Return [X, Y] of the center of cell containing provided text 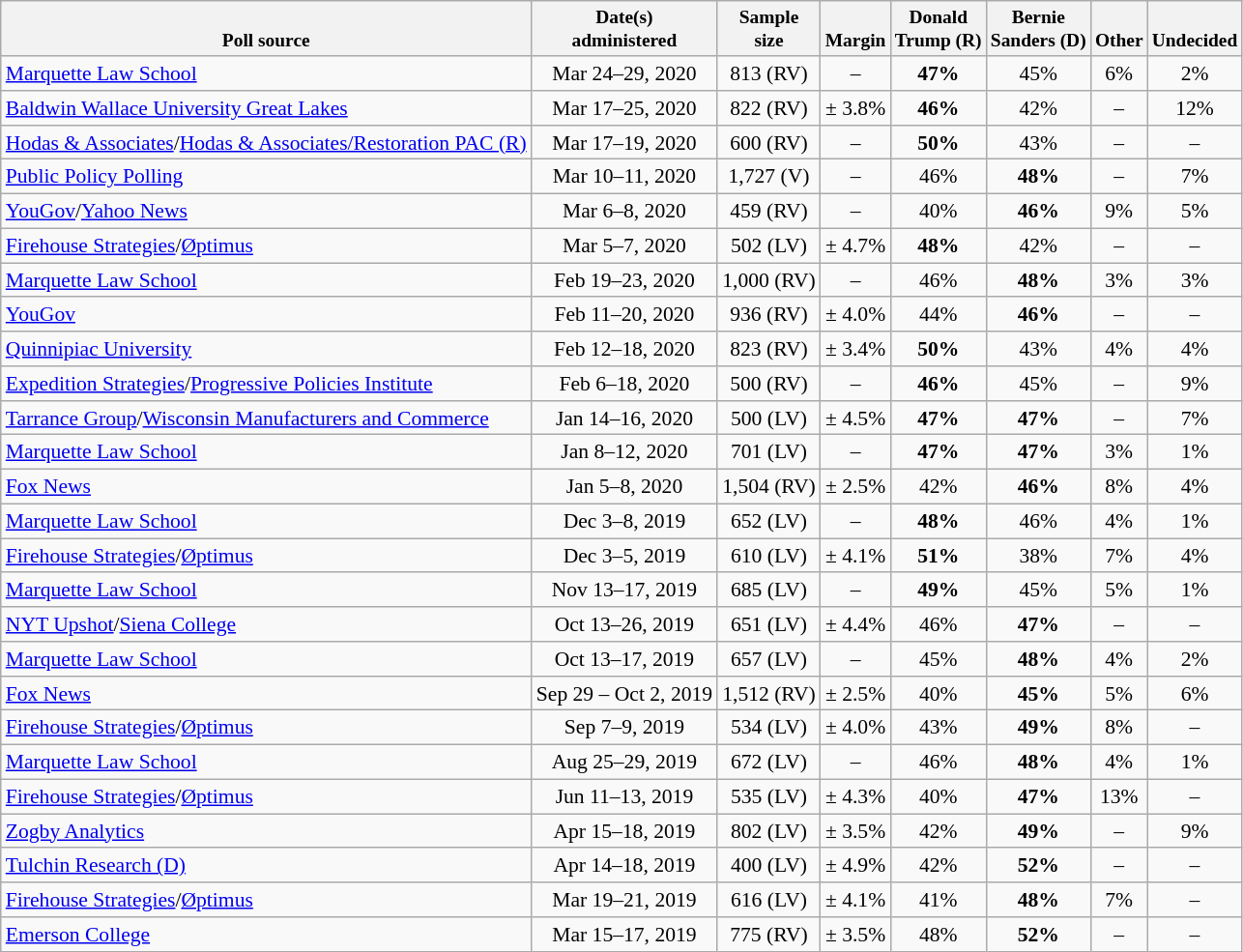
Jan 8–12, 2020 [624, 452]
Zogby Analytics [267, 831]
Mar 24–29, 2020 [624, 73]
651 (LV) [769, 624]
Dec 3–8, 2019 [624, 522]
400 (LV) [769, 866]
534 (LV) [769, 728]
600 (RV) [769, 143]
Other [1119, 29]
Tarrance Group/Wisconsin Manufacturers and Commerce [267, 418]
813 (RV) [769, 73]
1,727 (V) [769, 177]
38% [1038, 556]
Expedition Strategies/Progressive Policies Institute [267, 384]
± 4.4% [855, 624]
Poll source [267, 29]
500 (RV) [769, 384]
Baldwin Wallace University Great Lakes [267, 108]
657 (LV) [769, 659]
YouGov [267, 315]
775 (RV) [769, 935]
± 4.3% [855, 796]
936 (RV) [769, 315]
YouGov/Yahoo News [267, 212]
± 3.8% [855, 108]
802 (LV) [769, 831]
Jan 14–16, 2020 [624, 418]
Dec 3–5, 2019 [624, 556]
Feb 6–18, 2020 [624, 384]
± 4.7% [855, 245]
51% [938, 556]
672 (LV) [769, 763]
1,512 (RV) [769, 694]
Sep 29 – Oct 2, 2019 [624, 694]
Nov 13–17, 2019 [624, 591]
Samplesize [769, 29]
Mar 5–7, 2020 [624, 245]
13% [1119, 796]
Aug 25–29, 2019 [624, 763]
Mar 10–11, 2020 [624, 177]
Mar 6–8, 2020 [624, 212]
Jun 11–13, 2019 [624, 796]
1,504 (RV) [769, 487]
Oct 13–17, 2019 [624, 659]
1,000 (RV) [769, 280]
610 (LV) [769, 556]
Date(s)administered [624, 29]
Mar 19–21, 2019 [624, 900]
Tulchin Research (D) [267, 866]
Mar 17–19, 2020 [624, 143]
Feb 11–20, 2020 [624, 315]
Margin [855, 29]
Mar 17–25, 2020 [624, 108]
± 4.5% [855, 418]
Hodas & Associates/Hodas & Associates/Restoration PAC (R) [267, 143]
822 (RV) [769, 108]
535 (LV) [769, 796]
44% [938, 315]
Public Policy Polling [267, 177]
500 (LV) [769, 418]
Mar 15–17, 2019 [624, 935]
Emerson College [267, 935]
Apr 15–18, 2019 [624, 831]
12% [1195, 108]
Oct 13–26, 2019 [624, 624]
41% [938, 900]
701 (LV) [769, 452]
459 (RV) [769, 212]
Sep 7–9, 2019 [624, 728]
652 (LV) [769, 522]
± 4.9% [855, 866]
616 (LV) [769, 900]
685 (LV) [769, 591]
Apr 14–18, 2019 [624, 866]
Feb 12–18, 2020 [624, 349]
NYT Upshot/Siena College [267, 624]
Undecided [1195, 29]
BernieSanders (D) [1038, 29]
Jan 5–8, 2020 [624, 487]
823 (RV) [769, 349]
± 3.4% [855, 349]
DonaldTrump (R) [938, 29]
Feb 19–23, 2020 [624, 280]
502 (LV) [769, 245]
Quinnipiac University [267, 349]
